Detect which cell encompasses the target text, then output its (x, y) center coordinate. 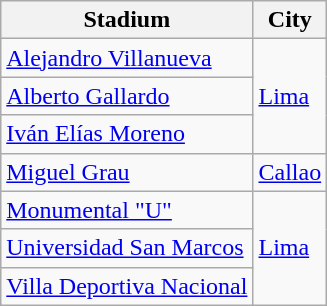
Stadium (127, 20)
Alejandro Villanueva (127, 58)
Callao (290, 172)
Iván Elías Moreno (127, 134)
Villa Deportiva Nacional (127, 286)
Alberto Gallardo (127, 96)
City (290, 20)
Monumental "U" (127, 210)
Universidad San Marcos (127, 248)
Miguel Grau (127, 172)
